Provide the (X, Y) coordinate of the cell's center where the given text is located.  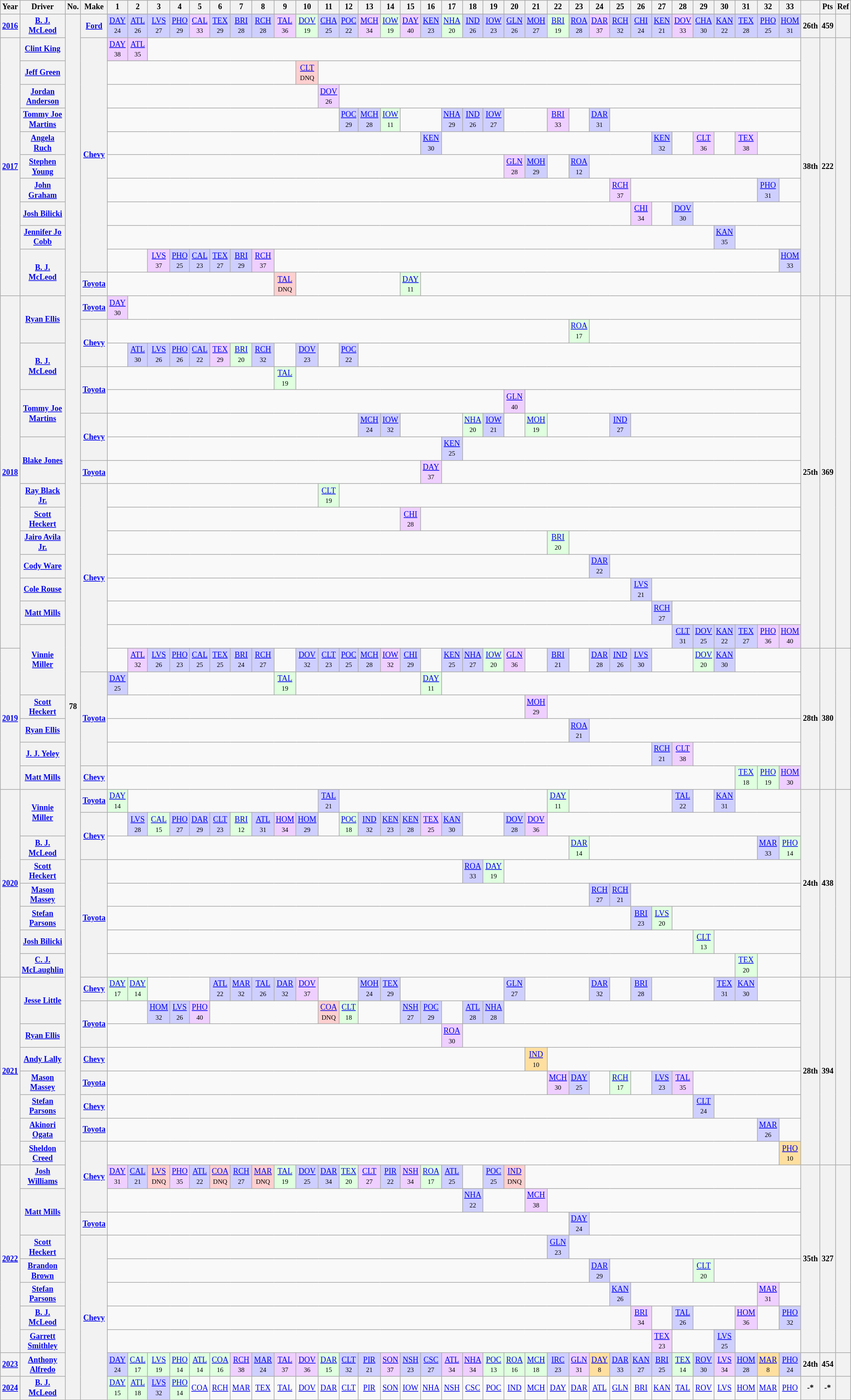
CHA30 (704, 26)
BRI29 (241, 261)
Akinori Ogata (42, 1130)
18 (473, 7)
BRI (641, 1388)
24 (600, 7)
10 (307, 7)
CSC (473, 1388)
CHA25 (329, 26)
ATL14 (200, 1365)
CLTDNQ (307, 73)
LVS27 (158, 26)
KEN30 (431, 143)
BRI34 (641, 1318)
Pts (828, 7)
HOM36 (746, 1318)
DAR14 (579, 848)
IND (514, 1388)
DOV33 (683, 26)
29 (704, 7)
Sheldon Creed (42, 1153)
HOM40 (790, 636)
33 (790, 7)
ATL34 (452, 1365)
DOV20 (704, 660)
BRI33 (558, 120)
DAY37 (431, 472)
POC13 (494, 1365)
CLT38 (683, 754)
MCH34 (369, 26)
MAR26 (768, 1130)
Cole Rouse (42, 589)
28 (683, 7)
23 (579, 7)
KAN35 (724, 237)
HOM33 (790, 261)
438 (828, 883)
2024 (11, 1388)
ATL31 (263, 825)
IOW21 (494, 425)
ROA16 (514, 1365)
GLN36 (514, 660)
CLT19 (329, 495)
380 (828, 719)
RCH17 (620, 1083)
Clint King (42, 49)
CAL17 (137, 1365)
BRI23 (641, 918)
21 (536, 7)
Ref (843, 7)
TEX14 (683, 1365)
DOV28 (514, 825)
2016 (11, 26)
Anthony Alfredo (42, 1365)
CHI34 (641, 214)
25th (811, 472)
BRI25 (662, 1365)
PHO40 (200, 1012)
KAN (662, 1388)
DAR28 (600, 660)
GLN40 (514, 402)
DAR31 (600, 120)
ATL30 (137, 354)
NSH34 (411, 1177)
KAN26 (620, 1294)
Ray Black Jr. (42, 495)
PHO (790, 1388)
IND27 (620, 425)
Make (94, 7)
PHO32 (790, 1318)
KAN31 (724, 801)
KEN32 (662, 143)
DAR33 (620, 1365)
INDDNQ (514, 1177)
DOV (307, 1388)
TEX23 (662, 1341)
26th (811, 26)
MCH24 (369, 425)
TAL37 (285, 1365)
CHI29 (411, 660)
ROA21 (579, 730)
Year (11, 7)
6 (220, 7)
LVS20 (662, 918)
DAR22 (600, 566)
MAR24 (263, 1365)
LVS34 (724, 1365)
ROV (704, 1388)
COA16 (220, 1365)
NHA34 (473, 1365)
13 (369, 7)
DOV26 (329, 96)
LVS37 (158, 261)
RCH38 (241, 1365)
5 (200, 7)
MCH38 (536, 1200)
32 (768, 7)
38th (811, 167)
MCH30 (558, 1083)
ROV30 (704, 1365)
PHO19 (768, 777)
GLN31 (579, 1365)
14 (390, 7)
DAY30 (117, 308)
TEX (263, 1388)
IOW20 (494, 660)
PHO29 (179, 26)
PHO10 (790, 1153)
PHO27 (179, 825)
CLT31 (683, 636)
No. (73, 7)
394 (828, 1070)
2020 (11, 883)
MAR31 (768, 1294)
TAL36 (285, 26)
NSH27 (411, 1012)
2021 (11, 1070)
CHI28 (411, 519)
2018 (11, 472)
TAL21 (329, 801)
Brandon Brown (42, 1271)
J. J. Yeley (42, 754)
BRI21 (558, 660)
DAR34 (329, 1177)
454 (828, 1365)
DAR37 (600, 26)
TAL35 (683, 1083)
DAR15 (329, 1365)
Andy Lally (42, 1059)
25 (620, 7)
SON (390, 1388)
PHO23 (179, 660)
RCH28 (263, 26)
CAL23 (200, 261)
RCH (220, 1388)
LVS25 (724, 1341)
2022 (11, 1259)
Josh Williams (42, 1177)
ATL18 (137, 1388)
35th (811, 1259)
BRI12 (241, 825)
GLN 23 (558, 1247)
TEX31 (724, 989)
KEN28 (411, 825)
DAY19 (494, 871)
HOM34 (285, 825)
MAR32 (241, 989)
IND10 (536, 1059)
KAN27 (641, 1365)
DAY8 (600, 1365)
CLT32 (349, 1365)
HOM29 (307, 825)
Jeff Green (42, 73)
NHA22 (473, 1200)
GLN28 (514, 167)
NHA (431, 1388)
DOV23 (307, 354)
19 (494, 7)
CLT (349, 1388)
CLT18 (349, 1012)
22 (558, 7)
HOM30 (790, 777)
NHA28 (494, 1012)
John Graham (42, 190)
PIR (369, 1388)
SON37 (390, 1365)
CAL25 (200, 660)
LVS (724, 1388)
DAY38 (117, 49)
Driver (42, 7)
Jordan Anderson (42, 96)
1 (117, 7)
CLT36 (704, 143)
CLT20 (704, 1271)
HOM28 (746, 1365)
ROA12 (579, 167)
MOH24 (369, 989)
IOW11 (390, 120)
DAY (558, 1388)
COA (200, 1388)
LVS30 (641, 660)
26 (641, 7)
CAL15 (158, 825)
459 (828, 26)
ATL (600, 1388)
Stephen Young (42, 167)
LVS28 (137, 825)
78 (73, 707)
LVSDNQ (158, 1177)
ROA30 (452, 1036)
LVS19 (158, 1365)
27 (662, 7)
8 (263, 7)
POC (494, 1388)
IND32 (369, 825)
2017 (11, 167)
16 (431, 7)
DAY17 (117, 989)
TAL22 (683, 801)
C. J. McLaughlin (42, 965)
ROA28 (579, 26)
GLN (620, 1388)
2023 (11, 1365)
Jairo Avila Jr. (42, 543)
GLN26 (514, 26)
POC18 (349, 825)
31 (746, 7)
327 (828, 1259)
2 (137, 7)
IRC23 (558, 1365)
IOW (411, 1388)
TEX28 (746, 26)
CAL22 (200, 354)
BRI24 (241, 660)
DOV37 (307, 989)
MCH18 (536, 1365)
CAL21 (137, 1177)
CLT13 (704, 942)
DAY31 (117, 1177)
MOH19 (536, 425)
LVS21 (641, 589)
CAL33 (200, 26)
GLN27 (514, 989)
IOW23 (494, 26)
CLT27 (369, 1177)
4 (179, 7)
NHA27 (473, 660)
369 (828, 472)
Garrett Smithley (42, 1341)
PIR22 (390, 1177)
DAY40 (411, 26)
ATL25 (452, 1177)
11 (329, 7)
ATL26 (137, 26)
15 (411, 7)
12 (349, 7)
LVS23 (662, 1083)
DOV19 (307, 26)
20 (514, 7)
MCH (536, 1388)
PHO31 (768, 190)
LVS32 (158, 1388)
Ford (94, 26)
TALDNQ (285, 284)
ATL32 (137, 660)
Cody Ware (42, 566)
PIR21 (369, 1365)
ATL35 (137, 49)
30 (724, 7)
NHA29 (452, 120)
NSH (452, 1388)
2019 (11, 719)
DAY15 (117, 1388)
MOH27 (536, 26)
IOW27 (494, 120)
CHI24 (641, 26)
KEN21 (662, 26)
222 (828, 167)
TEX18 (746, 777)
IOW19 (390, 26)
MAR33 (768, 848)
MAR8 (768, 1365)
7 (241, 7)
Angela Ruch (42, 143)
CLT24 (704, 1106)
PHO35 (179, 1177)
TEX38 (746, 143)
BRI19 (558, 26)
MARDNQ (263, 1177)
DOV32 (307, 660)
PHO24 (790, 1365)
Jennifer Jo Cobb (42, 237)
HOM32 (158, 1012)
NSH23 (411, 1365)
DOV30 (683, 214)
CSC27 (431, 1365)
ROA33 (473, 871)
PHO36 (768, 636)
PHO26 (179, 354)
Jesse Little (42, 1000)
Blake Jones (42, 460)
9 (285, 7)
ATL28 (473, 1012)
3 (158, 7)
HOM31 (790, 26)
17 (452, 7)
HOM (746, 1388)
